Find where the given text appears and provide that cell's center as (X, Y) coordinate. 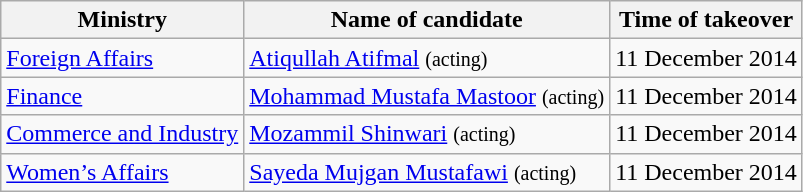
Mozammil Shinwari (acting) (427, 134)
Commerce and Industry (122, 134)
Time of takeover (706, 20)
Name of candidate (427, 20)
Atiqullah Atifmal (acting) (427, 58)
Sayeda Mujgan Mustafawi (acting) (427, 172)
Mohammad Mustafa Mastoor (acting) (427, 96)
Women’s Affairs (122, 172)
Ministry (122, 20)
Foreign Affairs (122, 58)
Finance (122, 96)
